Return [X, Y] of the center of cell containing provided text 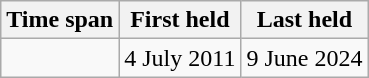
First held [180, 20]
4 July 2011 [180, 58]
Time span [60, 20]
Last held [304, 20]
9 June 2024 [304, 58]
